Return the [X, Y] coordinate for the center point of the cell that contains the specified text.  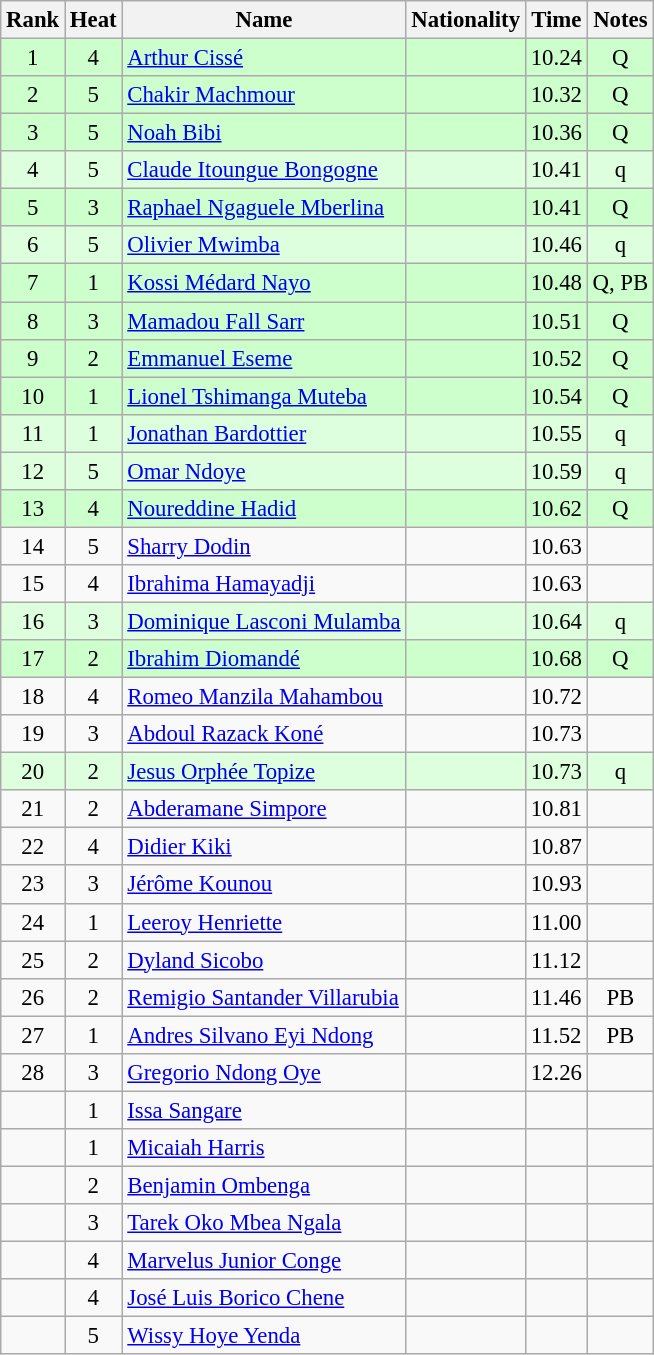
Remigio Santander Villarubia [264, 997]
10.48 [556, 283]
10.24 [556, 58]
10.59 [556, 471]
15 [33, 584]
Wissy Hoye Yenda [264, 1336]
Heat [94, 20]
Omar Ndoye [264, 471]
10.46 [556, 245]
Noureddine Hadid [264, 509]
Abderamane Simpore [264, 809]
Andres Silvano Eyi Ndong [264, 1035]
10.32 [556, 95]
10.68 [556, 659]
28 [33, 1073]
Notes [620, 20]
25 [33, 960]
Emmanuel Eseme [264, 358]
11.00 [556, 922]
Olivier Mwimba [264, 245]
Dyland Sicobo [264, 960]
Time [556, 20]
10.93 [556, 885]
Jesus Orphée Topize [264, 772]
11.52 [556, 1035]
24 [33, 922]
Issa Sangare [264, 1110]
10.87 [556, 847]
27 [33, 1035]
10.81 [556, 809]
10.51 [556, 321]
Chakir Machmour [264, 95]
Sharry Dodin [264, 546]
Benjamin Ombenga [264, 1185]
11.46 [556, 997]
Arthur Cissé [264, 58]
10.52 [556, 358]
Q, PB [620, 283]
Kossi Médard Nayo [264, 283]
20 [33, 772]
Tarek Oko Mbea Ngala [264, 1223]
8 [33, 321]
Marvelus Junior Conge [264, 1261]
9 [33, 358]
21 [33, 809]
Ibrahima Hamayadji [264, 584]
Gregorio Ndong Oye [264, 1073]
17 [33, 659]
José Luis Borico Chene [264, 1298]
Nationality [466, 20]
10 [33, 396]
19 [33, 734]
Jonathan Bardottier [264, 433]
Claude Itoungue Bongogne [264, 170]
Romeo Manzila Mahambou [264, 697]
10.36 [556, 133]
12 [33, 471]
Raphael Ngaguele Mberlina [264, 208]
Abdoul Razack Koné [264, 734]
Micaiah Harris [264, 1148]
Rank [33, 20]
13 [33, 509]
11.12 [556, 960]
Dominique Lasconi Mulamba [264, 621]
22 [33, 847]
Name [264, 20]
23 [33, 885]
26 [33, 997]
Noah Bibi [264, 133]
Ibrahim Diomandé [264, 659]
10.54 [556, 396]
6 [33, 245]
Jérôme Kounou [264, 885]
18 [33, 697]
12.26 [556, 1073]
7 [33, 283]
14 [33, 546]
10.64 [556, 621]
11 [33, 433]
10.72 [556, 697]
Mamadou Fall Sarr [264, 321]
Leeroy Henriette [264, 922]
Lionel Tshimanga Muteba [264, 396]
Didier Kiki [264, 847]
16 [33, 621]
10.62 [556, 509]
10.55 [556, 433]
